Identify which cell holds the provided text, then report its (x, y) central coordinate. 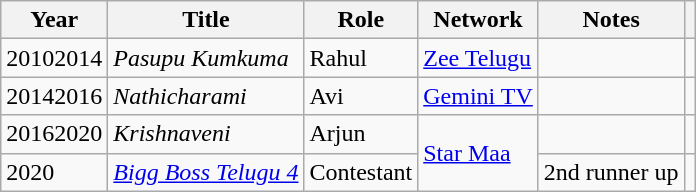
Role (361, 20)
Gemini TV (478, 96)
Contestant (361, 172)
Notes (611, 20)
20142016 (54, 96)
Title (206, 20)
20102014 (54, 58)
Pasupu Kumkuma (206, 58)
2020 (54, 172)
Bigg Boss Telugu 4 (206, 172)
Arjun (361, 134)
2nd runner up (611, 172)
Star Maa (478, 153)
Network (478, 20)
Avi (361, 96)
Rahul (361, 58)
Krishnaveni (206, 134)
Zee Telugu (478, 58)
20162020 (54, 134)
Year (54, 20)
Nathicharami (206, 96)
